Extract the (x, y) coordinate from the center of the cell holding the provided text.  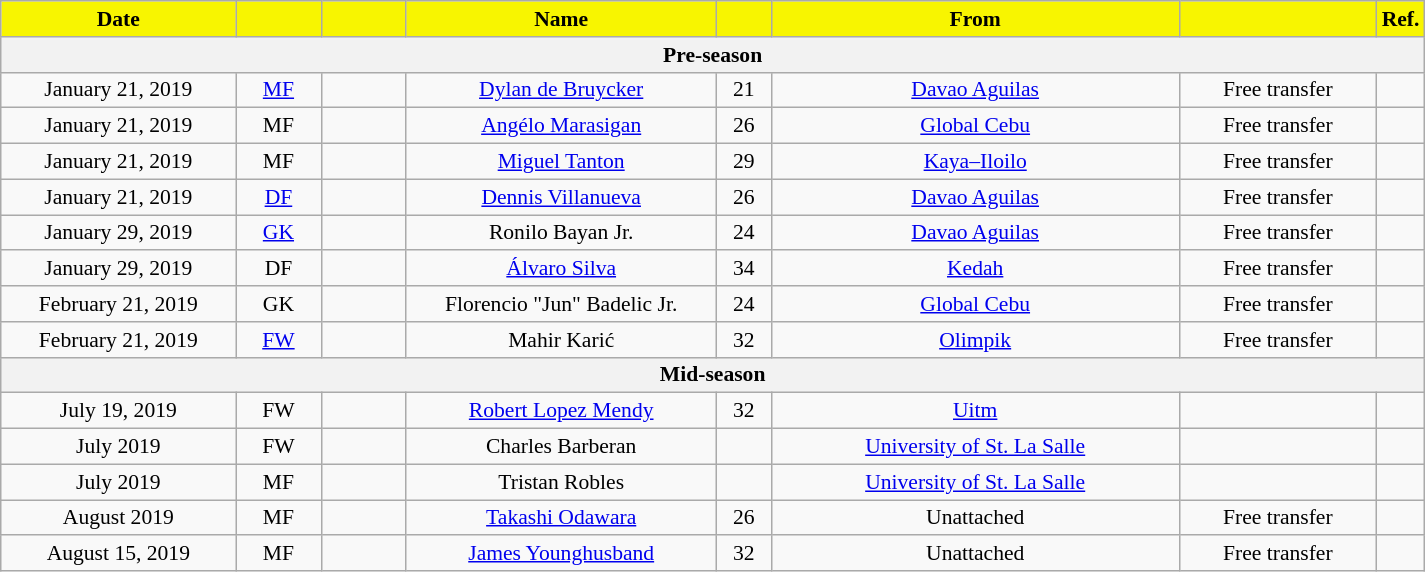
Name (561, 19)
Takashi Odawara (561, 518)
Mahir Karić (561, 340)
34 (744, 269)
James Younghusband (561, 554)
Pre-season (713, 55)
Mid-season (713, 375)
Dylan de Bruycker (561, 90)
Ref. (1401, 19)
From (975, 19)
29 (744, 162)
Kedah (975, 269)
Álvaro Silva (561, 269)
Kaya–Iloilo (975, 162)
Uitm (975, 411)
Dennis Villanueva (561, 197)
July 19, 2019 (118, 411)
Olimpik (975, 340)
August 2019 (118, 518)
Robert Lopez Mendy (561, 411)
Miguel Tanton (561, 162)
Florencio "Jun" Badelic Jr. (561, 304)
August 15, 2019 (118, 554)
Ronilo Bayan Jr. (561, 233)
Charles Barberan (561, 447)
Date (118, 19)
Angélo Marasigan (561, 126)
21 (744, 90)
Tristan Robles (561, 482)
